Return the [X, Y] coordinate for the center point of the cell that contains the specified text.  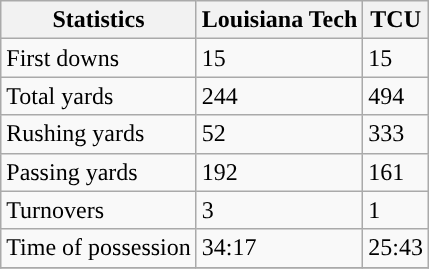
Rushing yards [99, 134]
333 [396, 134]
25:43 [396, 248]
Statistics [99, 20]
494 [396, 96]
Time of possession [99, 248]
34:17 [279, 248]
First downs [99, 58]
Passing yards [99, 172]
244 [279, 96]
161 [396, 172]
1 [396, 210]
192 [279, 172]
52 [279, 134]
Total yards [99, 96]
Louisiana Tech [279, 20]
3 [279, 210]
Turnovers [99, 210]
TCU [396, 20]
